Provide the [X, Y] coordinate of the cell's center where the given text is located.  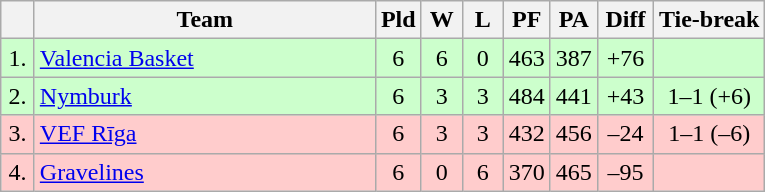
463 [526, 58]
Gravelines [204, 172]
Team [204, 20]
441 [574, 96]
370 [526, 172]
387 [574, 58]
PF [526, 20]
–95 [625, 172]
465 [574, 172]
484 [526, 96]
VEF Rīga [204, 134]
1–1 (+6) [709, 96]
Pld [398, 20]
Nymburk [204, 96]
Diff [625, 20]
PA [574, 20]
432 [526, 134]
456 [574, 134]
Tie-break [709, 20]
3. [18, 134]
1–1 (–6) [709, 134]
W [442, 20]
–24 [625, 134]
1. [18, 58]
L [482, 20]
+43 [625, 96]
4. [18, 172]
+76 [625, 58]
2. [18, 96]
Valencia Basket [204, 58]
